Provide the (x, y) coordinate of the cell's center where the given text is located.  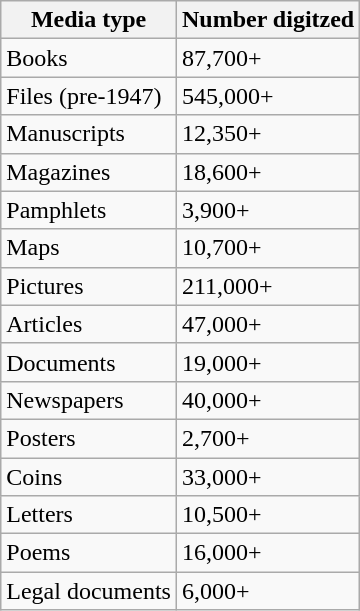
Books (89, 58)
12,350+ (268, 134)
10,500+ (268, 515)
Magazines (89, 172)
10,700+ (268, 248)
2,700+ (268, 438)
Posters (89, 438)
Maps (89, 248)
Files (pre-1947) (89, 96)
Letters (89, 515)
33,000+ (268, 477)
87,700+ (268, 58)
Number digitzed (268, 20)
Newspapers (89, 400)
18,600+ (268, 172)
47,000+ (268, 324)
3,900+ (268, 210)
Pamphlets (89, 210)
Articles (89, 324)
Coins (89, 477)
Manuscripts (89, 134)
211,000+ (268, 286)
Poems (89, 553)
Media type (89, 20)
40,000+ (268, 400)
16,000+ (268, 553)
19,000+ (268, 362)
6,000+ (268, 591)
Legal documents (89, 591)
Documents (89, 362)
545,000+ (268, 96)
Pictures (89, 286)
